Return (x, y) of the center of cell containing provided text 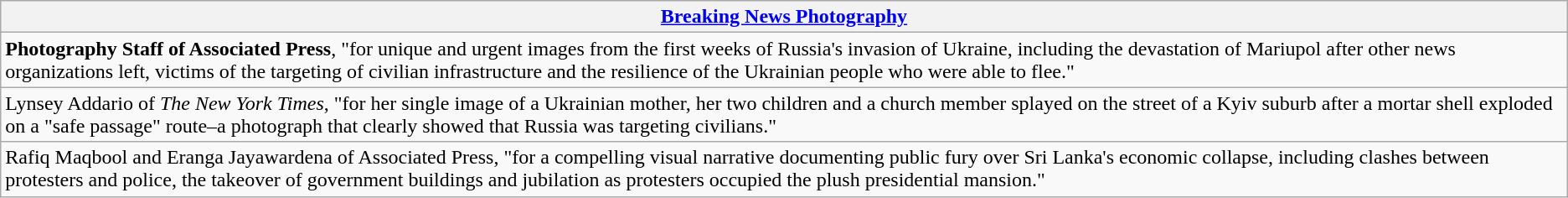
Breaking News Photography (784, 17)
